Pinpoint the cell where the given text exists, returning its (X, Y) midpoint coordinate. 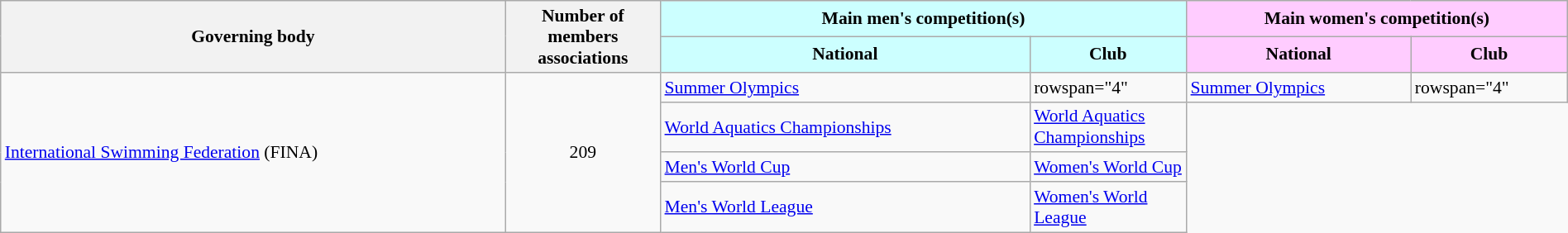
Main women's competition(s) (1378, 18)
Governing body (253, 36)
Women's World Cup (1108, 168)
Number ofmembersassociations (582, 36)
209 (582, 153)
Men's World League (845, 207)
Women's World League (1108, 207)
Main men's competition(s) (924, 18)
Men's World Cup (845, 168)
International Swimming Federation (FINA) (253, 153)
